Return the (x, y) coordinate for the center point of the cell that contains the specified text.  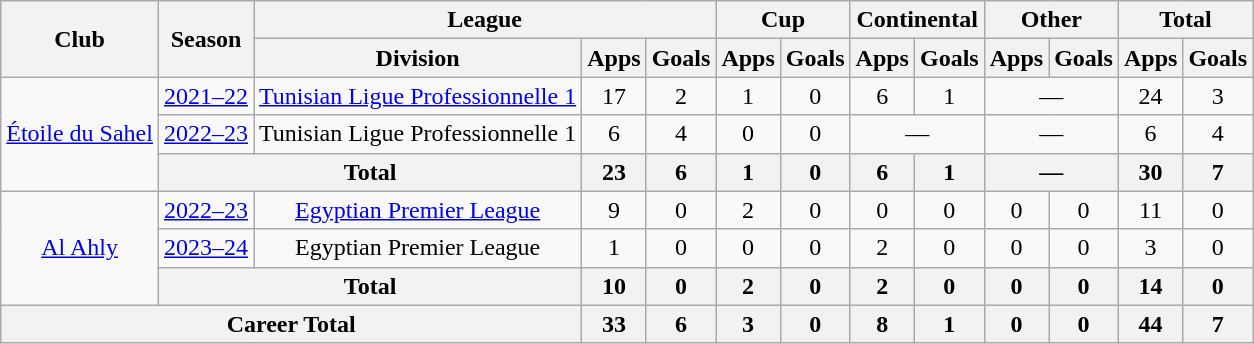
2021–22 (206, 96)
Other (1051, 20)
11 (1150, 210)
44 (1150, 324)
League (485, 20)
Étoile du Sahel (80, 134)
14 (1150, 286)
17 (614, 96)
24 (1150, 96)
8 (882, 324)
10 (614, 286)
Club (80, 39)
2023–24 (206, 248)
Cup (783, 20)
33 (614, 324)
30 (1150, 172)
Division (418, 58)
23 (614, 172)
Continental (917, 20)
Career Total (292, 324)
Al Ahly (80, 248)
Season (206, 39)
9 (614, 210)
